Pinpoint the cell where the given text exists, returning its [x, y] midpoint coordinate. 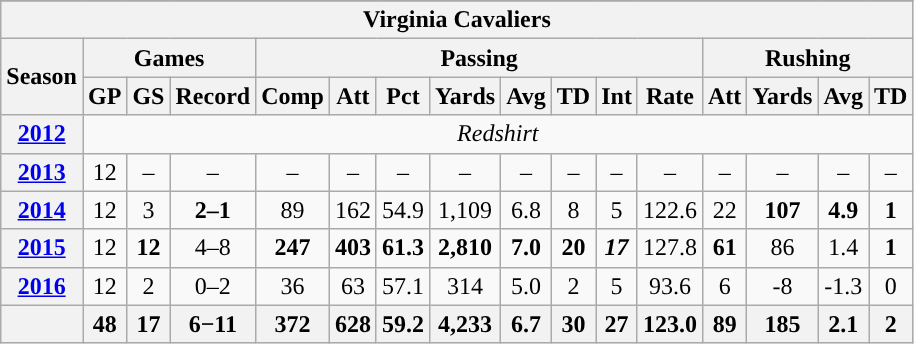
185 [782, 324]
247 [293, 248]
6.8 [526, 210]
86 [782, 248]
54.9 [402, 210]
8 [573, 210]
1,109 [466, 210]
107 [782, 210]
63 [352, 286]
4–8 [213, 248]
Redshirt [497, 134]
628 [352, 324]
93.6 [670, 286]
48 [104, 324]
6−11 [213, 324]
Int [617, 96]
Rate [670, 96]
GP [104, 96]
2016 [42, 286]
GS [148, 96]
Comp [293, 96]
5.0 [526, 286]
-8 [782, 286]
162 [352, 210]
Passing [480, 58]
59.2 [402, 324]
Games [168, 58]
61 [724, 248]
3 [148, 210]
2015 [42, 248]
403 [352, 248]
127.8 [670, 248]
122.6 [670, 210]
0–2 [213, 286]
7.0 [526, 248]
Season [42, 77]
2014 [42, 210]
6 [724, 286]
20 [573, 248]
2,810 [466, 248]
123.0 [670, 324]
22 [724, 210]
Pct [402, 96]
57.1 [402, 286]
2012 [42, 134]
0 [891, 286]
2013 [42, 172]
2.1 [844, 324]
61.3 [402, 248]
27 [617, 324]
6.7 [526, 324]
30 [573, 324]
-1.3 [844, 286]
2–1 [213, 210]
36 [293, 286]
Rushing [808, 58]
372 [293, 324]
Virginia Cavaliers [457, 20]
4.9 [844, 210]
Record [213, 96]
314 [466, 286]
4,233 [466, 324]
1.4 [844, 248]
